Identify which cell holds the provided text, then report its [x, y] central coordinate. 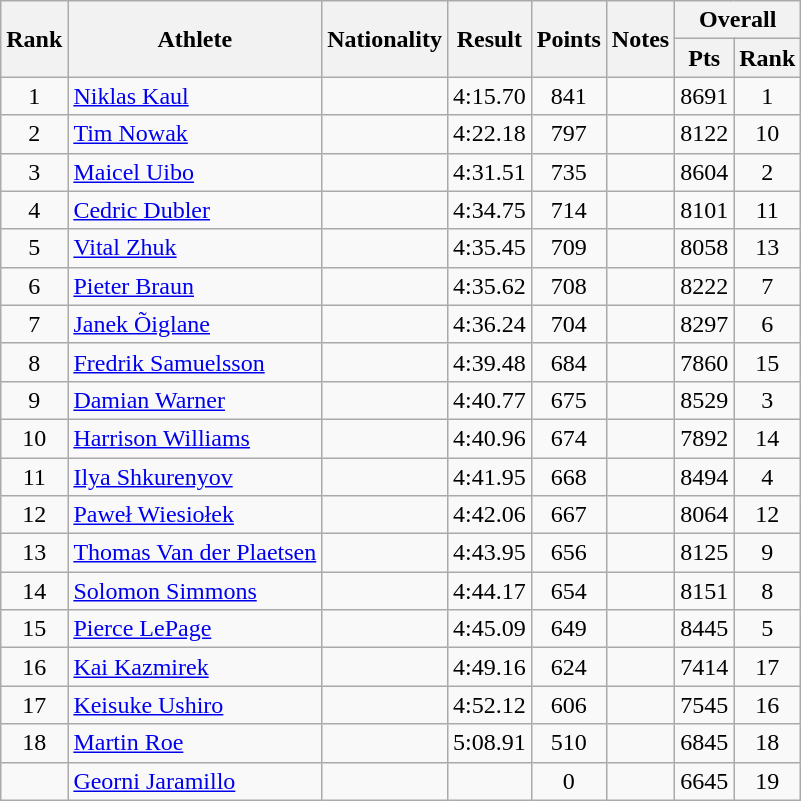
6845 [704, 743]
Solomon Simmons [195, 591]
510 [568, 743]
Points [568, 39]
708 [568, 286]
19 [768, 781]
675 [568, 400]
674 [568, 438]
6645 [704, 781]
714 [568, 210]
4:41.95 [489, 477]
8445 [704, 629]
8058 [704, 248]
4:36.24 [489, 324]
Notes [640, 39]
4:40.96 [489, 438]
4:44.17 [489, 591]
Georni Jaramillo [195, 781]
4:43.95 [489, 553]
4:31.51 [489, 172]
4:40.77 [489, 400]
Niklas Kaul [195, 96]
8222 [704, 286]
8297 [704, 324]
8125 [704, 553]
Tim Nowak [195, 134]
7892 [704, 438]
8529 [704, 400]
841 [568, 96]
Fredrik Samuelsson [195, 362]
Thomas Van der Plaetsen [195, 553]
668 [568, 477]
Overall [738, 20]
8064 [704, 515]
4:34.75 [489, 210]
5:08.91 [489, 743]
Keisuke Ushiro [195, 705]
7860 [704, 362]
Kai Kazmirek [195, 667]
606 [568, 705]
4:22.18 [489, 134]
654 [568, 591]
8122 [704, 134]
4:49.16 [489, 667]
4:45.09 [489, 629]
704 [568, 324]
709 [568, 248]
Janek Õiglane [195, 324]
4:35.62 [489, 286]
4:42.06 [489, 515]
Damian Warner [195, 400]
624 [568, 667]
Vital Zhuk [195, 248]
Athlete [195, 39]
Maicel Uibo [195, 172]
667 [568, 515]
4:39.48 [489, 362]
Nationality [385, 39]
656 [568, 553]
Pieter Braun [195, 286]
Pts [704, 58]
Paweł Wiesiołek [195, 515]
8151 [704, 591]
4:15.70 [489, 96]
Martin Roe [195, 743]
797 [568, 134]
4:35.45 [489, 248]
8101 [704, 210]
7545 [704, 705]
Cedric Dubler [195, 210]
684 [568, 362]
8691 [704, 96]
8604 [704, 172]
Pierce LePage [195, 629]
0 [568, 781]
7414 [704, 667]
4:52.12 [489, 705]
Result [489, 39]
735 [568, 172]
649 [568, 629]
8494 [704, 477]
Harrison Williams [195, 438]
Ilya Shkurenyov [195, 477]
